Extract the (x, y) coordinate from the center of the cell holding the provided text.  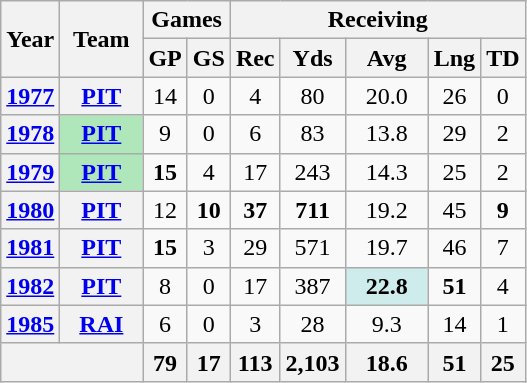
79 (165, 362)
Yds (312, 58)
1 (503, 324)
1977 (30, 96)
8 (165, 286)
19.2 (386, 210)
Games (186, 20)
RAI (102, 324)
12 (165, 210)
1980 (30, 210)
26 (454, 96)
46 (454, 248)
37 (255, 210)
10 (208, 210)
18.6 (386, 362)
Lng (454, 58)
1979 (30, 172)
Receiving (378, 20)
80 (312, 96)
45 (454, 210)
Rec (255, 58)
2,103 (312, 362)
28 (312, 324)
TD (503, 58)
1982 (30, 286)
387 (312, 286)
711 (312, 210)
GS (208, 58)
Avg (386, 58)
9.3 (386, 324)
22.8 (386, 286)
243 (312, 172)
113 (255, 362)
Year (30, 39)
GP (165, 58)
20.0 (386, 96)
1981 (30, 248)
14.3 (386, 172)
83 (312, 134)
7 (503, 248)
13.8 (386, 134)
19.7 (386, 248)
1985 (30, 324)
1978 (30, 134)
571 (312, 248)
Team (102, 39)
